Provide the (X, Y) coordinate of the cell's center where the given text is located.  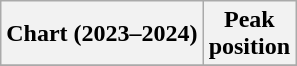
Chart (2023–2024) (102, 34)
Peakposition (249, 34)
